Capture the cell that displays the provided text and extract its (x, y) central coordinate. 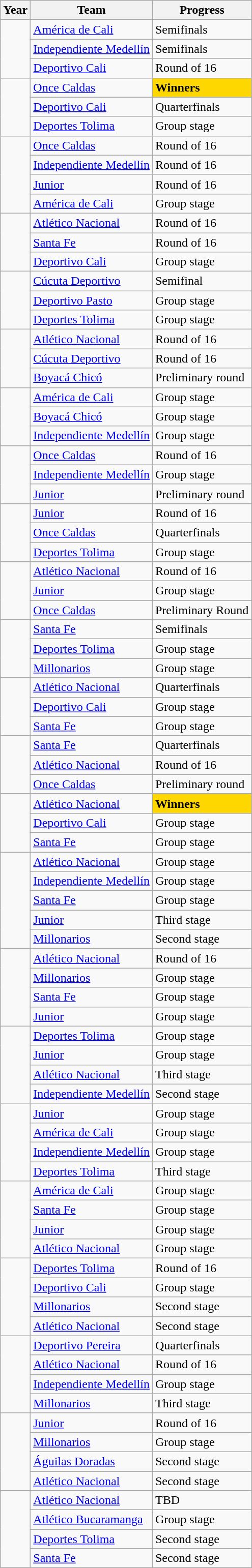
TBD (202, 1500)
Deportivo Pasto (92, 300)
Preliminary Round (202, 610)
Team (92, 10)
Progress (202, 10)
Year (15, 10)
Semifinal (202, 281)
Deportivo Pereira (92, 1345)
Atlético Bucaramanga (92, 1520)
Águilas Doradas (92, 1461)
